From the cell containing the given text, extract its center point as (x, y) coordinate. 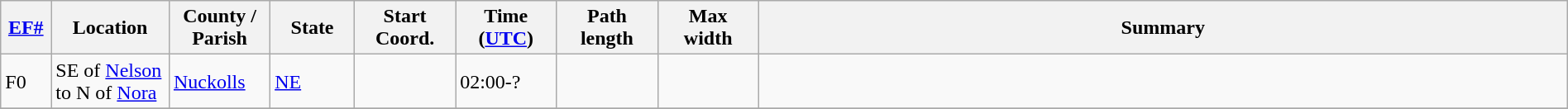
02:00-? (506, 81)
State (313, 28)
Time (UTC) (506, 28)
County / Parish (219, 28)
EF# (26, 28)
F0 (26, 81)
SE of Nelson to N of Nora (111, 81)
Start Coord. (404, 28)
Path length (607, 28)
NE (313, 81)
Location (111, 28)
Max width (708, 28)
Nuckolls (219, 81)
Summary (1163, 28)
